Detect which cell encompasses the target text, then output its (X, Y) center coordinate. 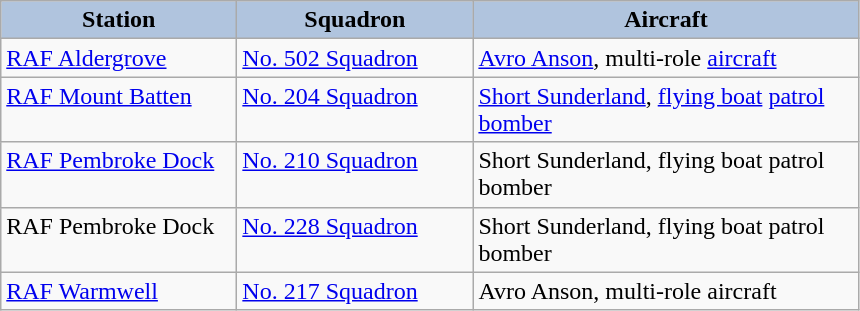
No. 228 Squadron (355, 240)
Station (119, 20)
No. 502 Squadron (355, 58)
Squadron (355, 20)
RAF Aldergrove (119, 58)
No. 217 Squadron (355, 291)
RAF Warmwell (119, 291)
RAF Mount Batten (119, 110)
Aircraft (666, 20)
No. 204 Squadron (355, 110)
No. 210 Squadron (355, 174)
